Scan for the cell matching the given text and deliver its (x, y) coordinate at center. 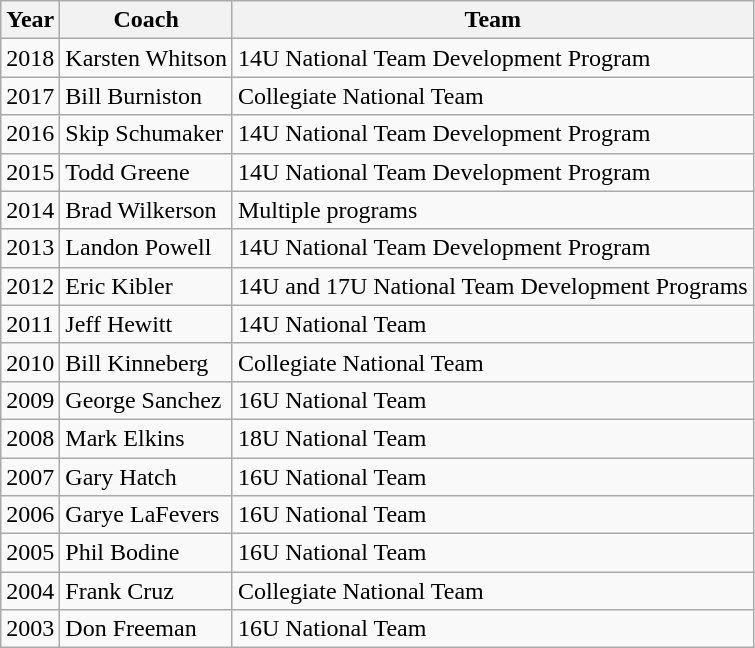
Jeff Hewitt (146, 324)
Todd Greene (146, 172)
2004 (30, 591)
2005 (30, 553)
2011 (30, 324)
Bill Burniston (146, 96)
Landon Powell (146, 248)
2013 (30, 248)
2007 (30, 477)
18U National Team (492, 438)
2018 (30, 58)
Frank Cruz (146, 591)
Team (492, 20)
Multiple programs (492, 210)
Skip Schumaker (146, 134)
2012 (30, 286)
Year (30, 20)
14U and 17U National Team Development Programs (492, 286)
2014 (30, 210)
2009 (30, 400)
2010 (30, 362)
Mark Elkins (146, 438)
Brad Wilkerson (146, 210)
Garye LaFevers (146, 515)
2016 (30, 134)
2003 (30, 629)
Eric Kibler (146, 286)
2006 (30, 515)
2015 (30, 172)
Coach (146, 20)
Don Freeman (146, 629)
14U National Team (492, 324)
2017 (30, 96)
George Sanchez (146, 400)
Gary Hatch (146, 477)
Karsten Whitson (146, 58)
Phil Bodine (146, 553)
Bill Kinneberg (146, 362)
2008 (30, 438)
